Extract the [X, Y] coordinate from the center of the cell holding the provided text.  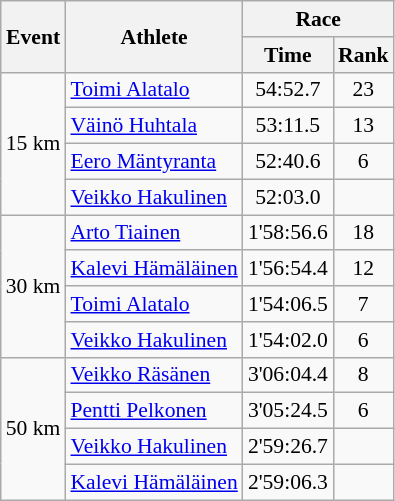
3'06:04.4 [288, 375]
Athlete [154, 36]
1'54:06.5 [288, 304]
7 [364, 304]
12 [364, 269]
23 [364, 90]
30 km [34, 286]
1'54:02.0 [288, 340]
Arto Tiainen [154, 233]
54:52.7 [288, 90]
50 km [34, 428]
15 km [34, 143]
2'59:26.7 [288, 447]
52:03.0 [288, 197]
Veikko Räsänen [154, 375]
Race [318, 19]
Event [34, 36]
18 [364, 233]
1'58:56.6 [288, 233]
Väinö Huhtala [154, 126]
53:11.5 [288, 126]
Time [288, 55]
Rank [364, 55]
52:40.6 [288, 162]
13 [364, 126]
2'59:06.3 [288, 482]
1'56:54.4 [288, 269]
8 [364, 375]
3'05:24.5 [288, 411]
Pentti Pelkonen [154, 411]
Eero Mäntyranta [154, 162]
